Detect which cell encompasses the target text, then output its (X, Y) center coordinate. 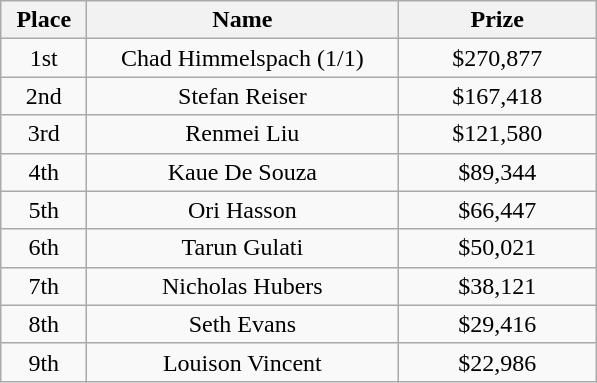
$29,416 (498, 324)
4th (44, 172)
Louison Vincent (242, 362)
3rd (44, 134)
$50,021 (498, 248)
Chad Himmelspach (1/1) (242, 58)
Nicholas Hubers (242, 286)
5th (44, 210)
$167,418 (498, 96)
Ori Hasson (242, 210)
Seth Evans (242, 324)
9th (44, 362)
2nd (44, 96)
$38,121 (498, 286)
Stefan Reiser (242, 96)
7th (44, 286)
$89,344 (498, 172)
6th (44, 248)
8th (44, 324)
$270,877 (498, 58)
Renmei Liu (242, 134)
Place (44, 20)
Name (242, 20)
Tarun Gulati (242, 248)
$66,447 (498, 210)
Prize (498, 20)
$22,986 (498, 362)
Kaue De Souza (242, 172)
$121,580 (498, 134)
1st (44, 58)
